Pinpoint the cell where the given text exists, returning its [x, y] midpoint coordinate. 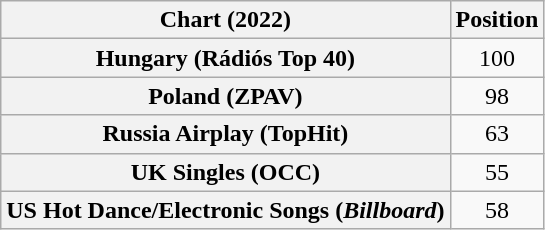
63 [497, 134]
Russia Airplay (TopHit) [226, 134]
Hungary (Rádiós Top 40) [226, 58]
Position [497, 20]
Poland (ZPAV) [226, 96]
100 [497, 58]
Chart (2022) [226, 20]
UK Singles (OCC) [226, 172]
US Hot Dance/Electronic Songs (Billboard) [226, 210]
98 [497, 96]
55 [497, 172]
58 [497, 210]
